Search for the cell housing the specified text and yield its [X, Y] center coordinate. 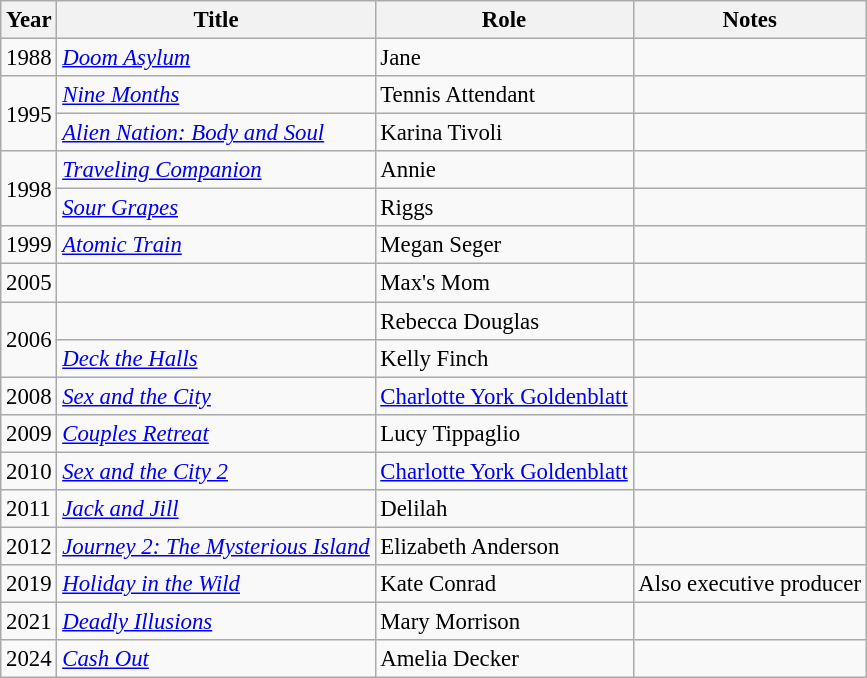
Year [29, 20]
Sex and the City [216, 396]
Kate Conrad [504, 584]
Traveling Companion [216, 170]
1995 [29, 114]
Deadly Illusions [216, 621]
Lucy Tippaglio [504, 433]
Sex and the City 2 [216, 471]
Delilah [504, 509]
Elizabeth Anderson [504, 546]
1988 [29, 58]
Rebecca Douglas [504, 321]
Riggs [504, 208]
2021 [29, 621]
2009 [29, 433]
1998 [29, 188]
Tennis Attendant [504, 95]
Karina Tivoli [504, 133]
Amelia Decker [504, 659]
Mary Morrison [504, 621]
Journey 2: The Mysterious Island [216, 546]
2005 [29, 283]
Couples Retreat [216, 433]
Max's Mom [504, 283]
2012 [29, 546]
Jane [504, 58]
Cash Out [216, 659]
1999 [29, 245]
Annie [504, 170]
Megan Seger [504, 245]
Role [504, 20]
2008 [29, 396]
Kelly Finch [504, 358]
Title [216, 20]
Also executive producer [750, 584]
Notes [750, 20]
Deck the Halls [216, 358]
Sour Grapes [216, 208]
Atomic Train [216, 245]
2011 [29, 509]
2006 [29, 340]
Alien Nation: Body and Soul [216, 133]
2024 [29, 659]
Holiday in the Wild [216, 584]
Doom Asylum [216, 58]
2019 [29, 584]
2010 [29, 471]
Nine Months [216, 95]
Jack and Jill [216, 509]
